Search for the cell housing the specified text and yield its [x, y] center coordinate. 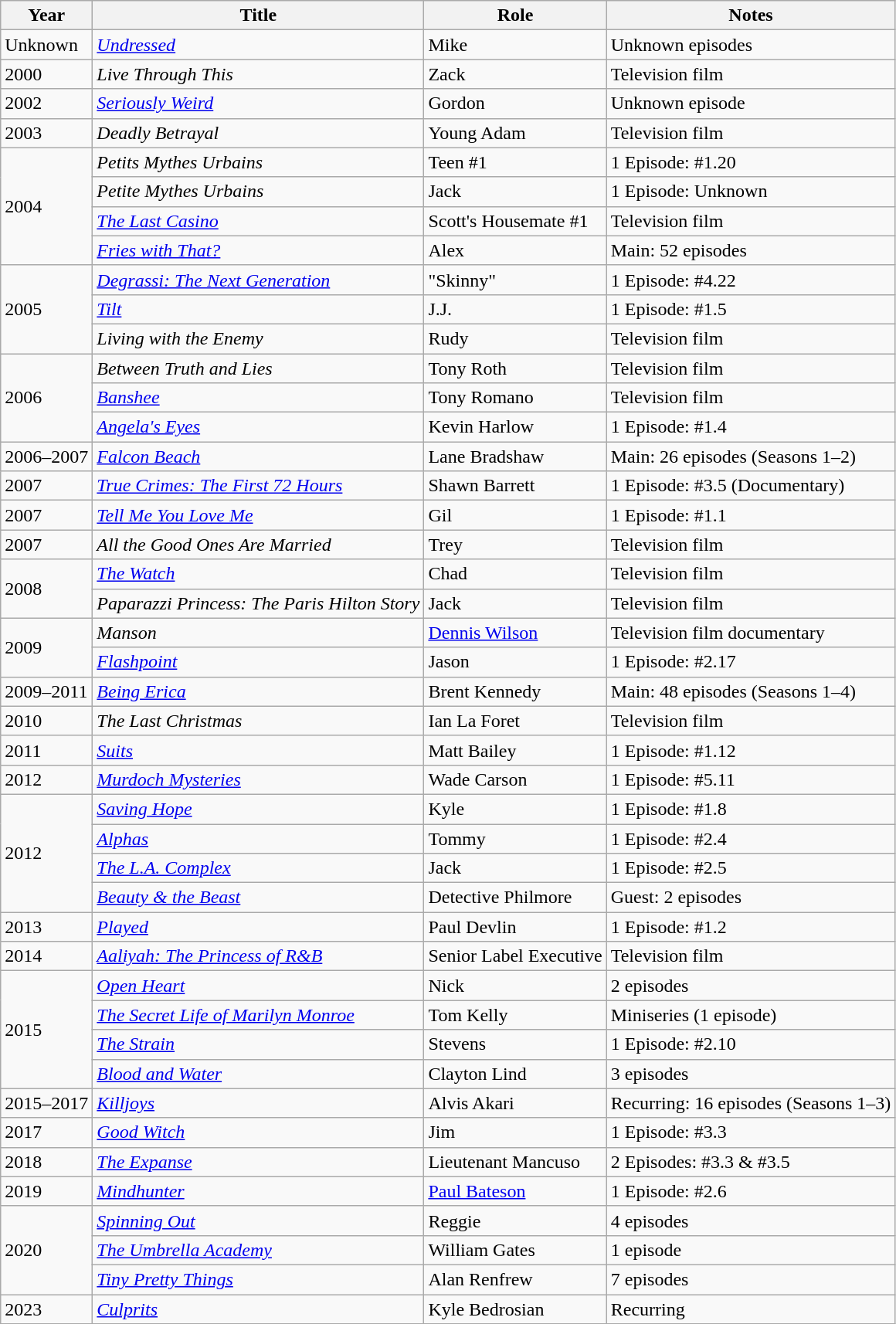
Undressed [258, 45]
Trey [515, 545]
The Last Christmas [258, 721]
2002 [46, 104]
2014 [46, 956]
1 Episode: #1.4 [751, 427]
Role [515, 15]
2000 [46, 74]
Kyle [515, 809]
Unknown episodes [751, 45]
Alex [515, 250]
Fries with That? [258, 250]
Aaliyah: The Princess of R&B [258, 956]
Gil [515, 515]
The Expanse [258, 1162]
2 episodes [751, 986]
1 episode [751, 1250]
1 Episode: #2.6 [751, 1191]
2006 [46, 398]
1 Episode: #1.8 [751, 809]
Flashpoint [258, 662]
Alan Renfrew [515, 1279]
Miniseries (1 episode) [751, 1015]
1 Episode: #2.5 [751, 868]
1 Episode: #5.11 [751, 779]
Notes [751, 15]
2020 [46, 1250]
1 Episode: #4.22 [751, 280]
2004 [46, 206]
Tommy [515, 838]
Between Truth and Lies [258, 368]
Jason [515, 662]
2009 [46, 647]
Matt Bailey [515, 750]
3 episodes [751, 1074]
Paparazzi Princess: The Paris Hilton Story [258, 603]
1 Episode: #1.5 [751, 309]
Tony Romano [515, 398]
Alphas [258, 838]
Blood and Water [258, 1074]
The Secret Life of Marilyn Monroe [258, 1015]
Angela's Eyes [258, 427]
1 Episode: Unknown [751, 192]
Detective Philmore [515, 898]
Clayton Lind [515, 1074]
Falcon Beach [258, 457]
Wade Carson [515, 779]
2015 [46, 1030]
Main: 26 episodes (Seasons 1–2) [751, 457]
Recurring: 16 episodes (Seasons 1–3) [751, 1103]
Television film documentary [751, 633]
Senior Label Executive [515, 956]
2011 [46, 750]
Lieutenant Mancuso [515, 1162]
Spinning Out [258, 1220]
1 Episode: #2.10 [751, 1044]
Zack [515, 74]
1 Episode: #1.20 [751, 162]
1 Episode: #1.12 [751, 750]
The Watch [258, 574]
Mindhunter [258, 1191]
2019 [46, 1191]
Beauty & the Beast [258, 898]
Played [258, 927]
Year [46, 15]
2008 [46, 589]
Chad [515, 574]
Unknown [46, 45]
Petite Mythes Urbains [258, 192]
Paul Devlin [515, 927]
Murdoch Mysteries [258, 779]
Reggie [515, 1220]
Guest: 2 episodes [751, 898]
Teen #1 [515, 162]
"Skinny" [515, 280]
Unknown episode [751, 104]
2013 [46, 927]
2018 [46, 1162]
J.J. [515, 309]
Gordon [515, 104]
Tom Kelly [515, 1015]
Deadly Betrayal [258, 133]
Tilt [258, 309]
Nick [515, 986]
Main: 52 episodes [751, 250]
Scott's Housemate #1 [515, 221]
Seriously Weird [258, 104]
Dennis Wilson [515, 633]
Shawn Barrett [515, 486]
1 Episode: #2.4 [751, 838]
Mike [515, 45]
Kevin Harlow [515, 427]
4 episodes [751, 1220]
Rudy [515, 338]
Kyle Bedrosian [515, 1309]
Manson [258, 633]
Suits [258, 750]
Tell Me You Love Me [258, 515]
2017 [46, 1132]
Good Witch [258, 1132]
Banshee [258, 398]
2 Episodes: #3.3 & #3.5 [751, 1162]
Live Through This [258, 74]
2015–2017 [46, 1103]
All the Good Ones Are Married [258, 545]
Living with the Enemy [258, 338]
Young Adam [515, 133]
Main: 48 episodes (Seasons 1–4) [751, 691]
Brent Kennedy [515, 691]
Killjoys [258, 1103]
1 Episode: #3.5 (Documentary) [751, 486]
Tiny Pretty Things [258, 1279]
7 episodes [751, 1279]
Culprits [258, 1309]
1 Episode: #3.3 [751, 1132]
Ian La Foret [515, 721]
Paul Bateson [515, 1191]
2009–2011 [46, 691]
Lane Bradshaw [515, 457]
2003 [46, 133]
2023 [46, 1309]
The Strain [258, 1044]
The Last Casino [258, 221]
1 Episode: #1.2 [751, 927]
The Umbrella Academy [258, 1250]
Being Erica [258, 691]
William Gates [515, 1250]
Stevens [515, 1044]
True Crimes: The First 72 Hours [258, 486]
Saving Hope [258, 809]
Open Heart [258, 986]
1 Episode: #2.17 [751, 662]
Degrassi: The Next Generation [258, 280]
Recurring [751, 1309]
2010 [46, 721]
Alvis Akari [515, 1103]
2005 [46, 309]
1 Episode: #1.1 [751, 515]
The L.A. Complex [258, 868]
Title [258, 15]
Petits Mythes Urbains [258, 162]
2006–2007 [46, 457]
Jim [515, 1132]
Tony Roth [515, 368]
